Scan for the cell matching the given text and deliver its [x, y] coordinate at center. 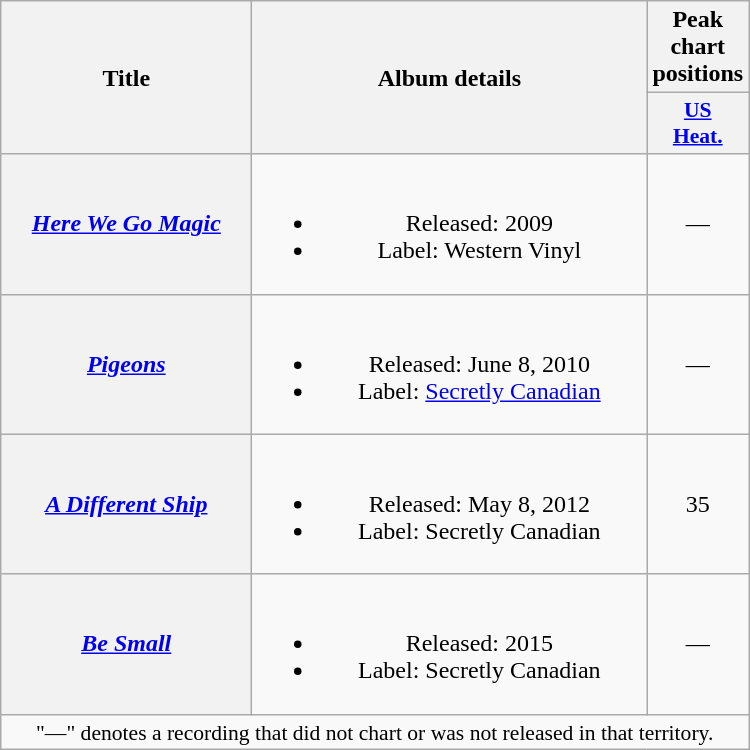
"—" denotes a recording that did not chart or was not released in that territory. [375, 732]
Be Small [126, 644]
Title [126, 78]
A Different Ship [126, 504]
Here We Go Magic [126, 224]
35 [698, 504]
Released: May 8, 2012Label: Secretly Canadian [450, 504]
Pigeons [126, 364]
USHeat. [698, 124]
Album details [450, 78]
Peak chart positions [698, 47]
Released: 2015Label: Secretly Canadian [450, 644]
Released: 2009Label: Western Vinyl [450, 224]
Released: June 8, 2010Label: Secretly Canadian [450, 364]
